Provide the [X, Y] coordinate of the cell's center where the given text is located.  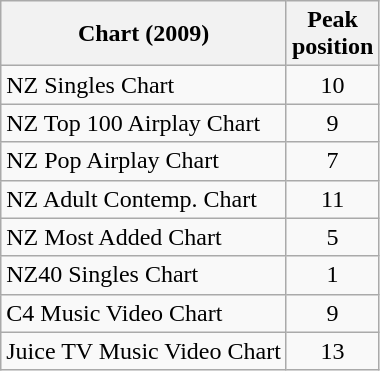
NZ Adult Contemp. Chart [144, 199]
C4 Music Video Chart [144, 313]
Chart (2009) [144, 34]
10 [332, 85]
NZ Most Added Chart [144, 237]
7 [332, 161]
5 [332, 237]
Juice TV Music Video Chart [144, 351]
NZ Singles Chart [144, 85]
13 [332, 351]
1 [332, 275]
NZ Top 100 Airplay Chart [144, 123]
11 [332, 199]
NZ Pop Airplay Chart [144, 161]
NZ40 Singles Chart [144, 275]
Peakposition [332, 34]
